Return [X, Y] of the center of cell containing provided text 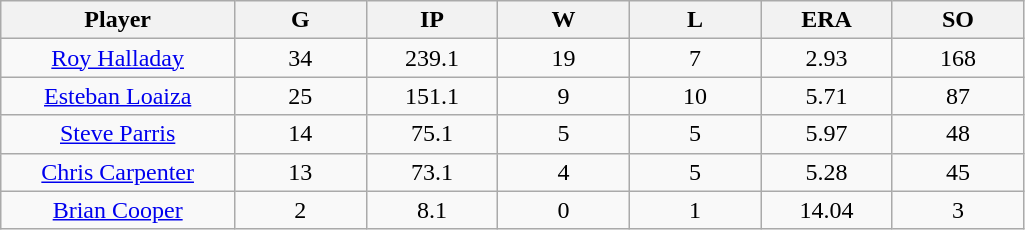
ERA [827, 20]
239.1 [432, 58]
34 [301, 58]
IP [432, 20]
45 [958, 172]
19 [564, 58]
L [695, 20]
SO [958, 20]
75.1 [432, 134]
2 [301, 210]
1 [695, 210]
Roy Halladay [118, 58]
87 [958, 96]
9 [564, 96]
25 [301, 96]
13 [301, 172]
5.97 [827, 134]
8.1 [432, 210]
W [564, 20]
3 [958, 210]
0 [564, 210]
2.93 [827, 58]
Player [118, 20]
10 [695, 96]
48 [958, 134]
Brian Cooper [118, 210]
7 [695, 58]
14.04 [827, 210]
5.28 [827, 172]
Esteban Loaiza [118, 96]
5.71 [827, 96]
14 [301, 134]
G [301, 20]
151.1 [432, 96]
Chris Carpenter [118, 172]
73.1 [432, 172]
168 [958, 58]
Steve Parris [118, 134]
4 [564, 172]
